Capture the cell that displays the provided text and extract its (X, Y) central coordinate. 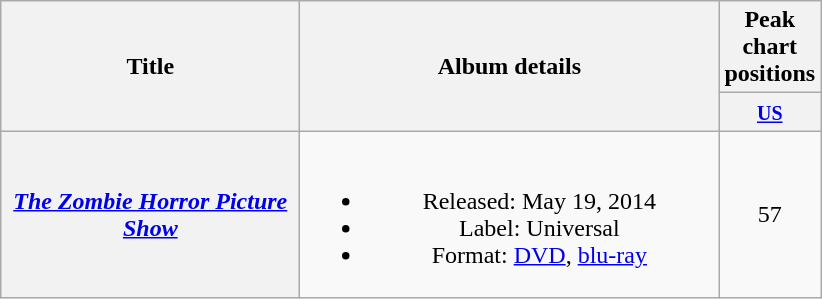
Peak chart positions (770, 47)
Album details (510, 66)
US (770, 112)
The Zombie Horror Picture Show (150, 214)
Title (150, 66)
Released: May 19, 2014Label: UniversalFormat: DVD, blu-ray (510, 214)
57 (770, 214)
